Output the (X, Y) coordinate of the center of the cell containing the given text.  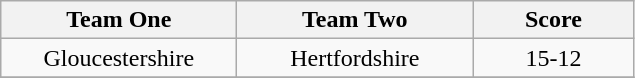
Team Two (355, 20)
15-12 (554, 58)
Team One (119, 20)
Hertfordshire (355, 58)
Score (554, 20)
Gloucestershire (119, 58)
